Locate the cell with the specified text and output its (X, Y) center coordinate. 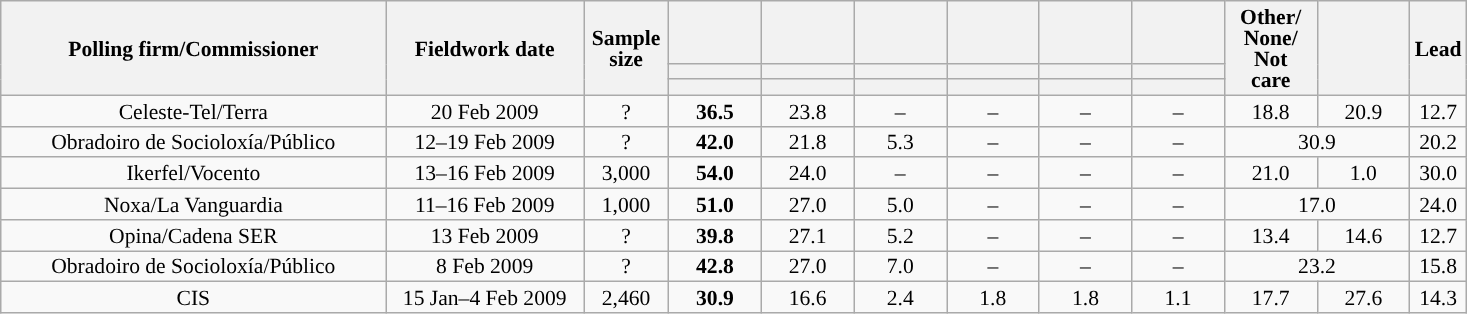
20.2 (1438, 142)
23.2 (1316, 266)
13.4 (1270, 236)
17.7 (1270, 298)
8 Feb 2009 (485, 266)
Opina/Cadena SER (194, 236)
Lead (1438, 48)
Ikerfel/Vocento (194, 174)
12–19 Feb 2009 (485, 142)
21.8 (808, 142)
13 Feb 2009 (485, 236)
14.3 (1438, 298)
21.0 (1270, 174)
5.0 (900, 204)
27.1 (808, 236)
23.8 (808, 110)
17.0 (1316, 204)
5.3 (900, 142)
15 Jan–4 Feb 2009 (485, 298)
Celeste-Tel/Terra (194, 110)
1.0 (1364, 174)
Sample size (626, 48)
15.8 (1438, 266)
Polling firm/Commissioner (194, 48)
2,460 (626, 298)
20 Feb 2009 (485, 110)
Noxa/La Vanguardia (194, 204)
42.8 (716, 266)
2.4 (900, 298)
54.0 (716, 174)
36.5 (716, 110)
13–16 Feb 2009 (485, 174)
30.0 (1438, 174)
CIS (194, 298)
7.0 (900, 266)
16.6 (808, 298)
3,000 (626, 174)
1.1 (1178, 298)
39.8 (716, 236)
11–16 Feb 2009 (485, 204)
42.0 (716, 142)
Other/None/Notcare (1270, 48)
27.6 (1364, 298)
5.2 (900, 236)
51.0 (716, 204)
20.9 (1364, 110)
1,000 (626, 204)
18.8 (1270, 110)
14.6 (1364, 236)
Fieldwork date (485, 48)
